Output the (X, Y) coordinate of the center of the cell containing the given text.  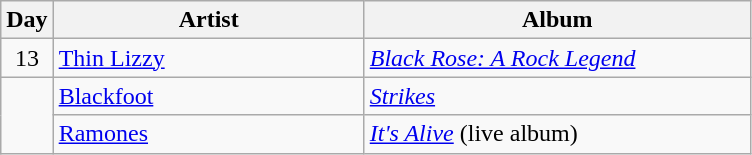
It's Alive (live album) (557, 134)
Blackfoot (208, 96)
Thin Lizzy (208, 58)
13 (27, 58)
Ramones (208, 134)
Artist (208, 20)
Strikes (557, 96)
Black Rose: A Rock Legend (557, 58)
Album (557, 20)
Day (27, 20)
